From the cell containing the given text, extract its center point as (x, y) coordinate. 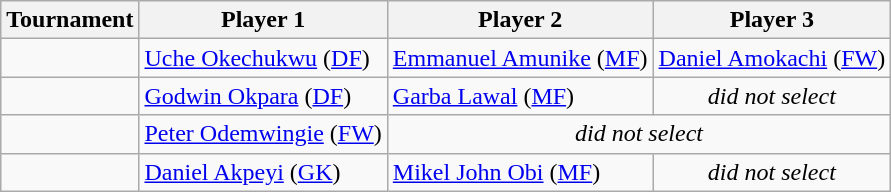
Player 3 (772, 20)
Tournament (70, 20)
Daniel Amokachi (FW) (772, 58)
Player 1 (263, 20)
Garba Lawal (MF) (520, 96)
Mikel John Obi (MF) (520, 172)
Player 2 (520, 20)
Godwin Okpara (DF) (263, 96)
Daniel Akpeyi (GK) (263, 172)
Emmanuel Amunike (MF) (520, 58)
Peter Odemwingie (FW) (263, 134)
Uche Okechukwu (DF) (263, 58)
